For the text-containing cell, return its midpoint in [X, Y] coordinate format. 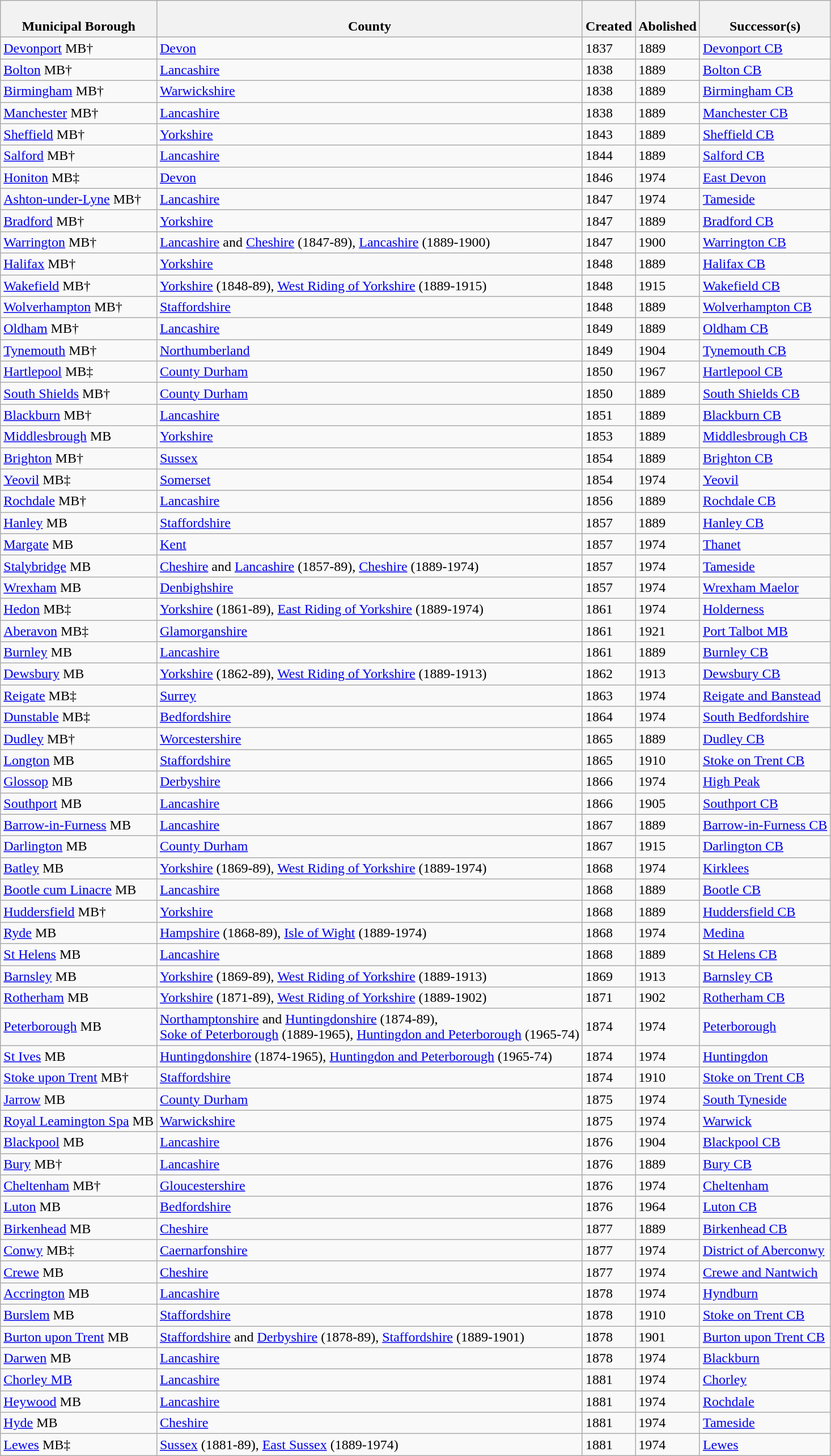
Stoke upon Trent MB† [79, 1078]
Sheffield CB [765, 134]
Holderness [765, 609]
Cheltenham MB† [79, 1186]
Lewes [765, 1445]
Reigate MB‡ [79, 696]
Rotherham MB [79, 998]
Derbyshire [370, 782]
Wrexham Maelor [765, 587]
Devonport MB† [79, 48]
Burton upon Trent CB [765, 1336]
1902 [668, 998]
Worcestershire [370, 739]
Peterborough [765, 1027]
Sheffield MB† [79, 134]
Darwen MB [79, 1358]
Barnsley CB [765, 976]
Huntingdon [765, 1056]
Huddersfield MB† [79, 911]
Northamptonshire and Huntingdonshire (1874-89),Soke of Peterborough (1889-1965), Huntingdon and Peterborough (1965-74) [370, 1027]
Yorkshire (1862-89), West Riding of Yorkshire (1889-1913) [370, 674]
Blackpool MB [79, 1142]
South Tyneside [765, 1099]
1900 [668, 242]
Sussex (1881-89), East Sussex (1889-1974) [370, 1445]
Middlesbrough CB [765, 437]
Batley MB [79, 868]
Stalybridge MB [79, 566]
Surrey [370, 696]
1856 [609, 501]
Warwick [765, 1121]
South Shields CB [765, 393]
Municipal Borough [79, 19]
Northumberland [370, 350]
Burton upon Trent MB [79, 1336]
Medina [765, 933]
Yorkshire (1869-89), West Riding of Yorkshire (1889-1974) [370, 868]
Longton MB [79, 760]
Ryde MB [79, 933]
Somerset [370, 480]
Brighton MB† [79, 458]
Bradford CB [765, 221]
Hampshire (1868-89), Isle of Wight (1889-1974) [370, 933]
Halifax CB [765, 264]
1871 [609, 998]
Crewe MB [79, 1272]
Warrington CB [765, 242]
Caernarfonshire [370, 1250]
Aberavon MB‡ [79, 631]
Bootle cum Linacre MB [79, 890]
Hyndburn [765, 1293]
Chorley [765, 1380]
Hartlepool CB [765, 372]
Burslem MB [79, 1315]
Wolverhampton CB [765, 307]
Dudley CB [765, 739]
Oldham MB† [79, 329]
Port Talbot MB [765, 631]
Hanley CB [765, 523]
Rochdale [765, 1402]
St Helens MB [79, 954]
Jarrow MB [79, 1099]
1905 [668, 803]
Tynemouth CB [765, 350]
Dewsbury MB [79, 674]
Bradford MB† [79, 221]
Wolverhampton MB† [79, 307]
Barnsley MB [79, 976]
Yorkshire (1848-89), West Riding of Yorkshire (1889-1915) [370, 285]
Lancashire and Cheshire (1847-89), Lancashire (1889-1900) [370, 242]
County [370, 19]
Ashton-under-Lyne MB† [79, 199]
Birmingham CB [765, 91]
Cheltenham [765, 1186]
Middlesbrough MB [79, 437]
Yorkshire (1861-89), East Riding of Yorkshire (1889-1974) [370, 609]
St Helens CB [765, 954]
District of Aberconwy [765, 1250]
Kirklees [765, 868]
Oldham CB [765, 329]
1846 [609, 177]
Accrington MB [79, 1293]
Wrexham MB [79, 587]
Crewe and Nantwich [765, 1272]
1901 [668, 1336]
East Devon [765, 177]
Bury CB [765, 1164]
Wakefield MB† [79, 285]
1863 [609, 696]
Honiton MB‡ [79, 177]
Glossop MB [79, 782]
Birkenhead MB [79, 1229]
Yeovil [765, 480]
Birkenhead CB [765, 1229]
1862 [609, 674]
Devonport CB [765, 48]
Bootle CB [765, 890]
1844 [609, 156]
Brighton CB [765, 458]
Southport CB [765, 803]
Conwy MB‡ [79, 1250]
1921 [668, 631]
Staffordshire and Derbyshire (1878-89), Staffordshire (1889-1901) [370, 1336]
1853 [609, 437]
Cheshire and Lancashire (1857-89), Cheshire (1889-1974) [370, 566]
Blackpool CB [765, 1142]
Barrow-in-Furness MB [79, 825]
Lewes MB‡ [79, 1445]
Salford MB† [79, 156]
Peterborough MB [79, 1027]
Dewsbury CB [765, 674]
Rotherham CB [765, 998]
Rochdale CB [765, 501]
South Shields MB† [79, 393]
Rochdale MB† [79, 501]
Blackburn MB† [79, 415]
Yeovil MB‡ [79, 480]
Created [609, 19]
Wakefield CB [765, 285]
Bolton CB [765, 70]
Reigate and Banstead [765, 696]
Dudley MB† [79, 739]
Luton CB [765, 1207]
Yorkshire (1869-89), West Riding of Yorkshire (1889-1913) [370, 976]
Huddersfield CB [765, 911]
Gloucestershire [370, 1186]
Royal Leamington Spa MB [79, 1121]
Manchester MB† [79, 113]
Burnley MB [79, 653]
Salford CB [765, 156]
Luton MB [79, 1207]
Kent [370, 544]
Birmingham MB† [79, 91]
Abolished [668, 19]
St Ives MB [79, 1056]
Margate MB [79, 544]
Chorley MB [79, 1380]
1837 [609, 48]
Thanet [765, 544]
1864 [609, 717]
South Bedfordshire [765, 717]
Bolton MB† [79, 70]
Blackburn [765, 1358]
Darlington CB [765, 846]
Darlington MB [79, 846]
Halifax MB† [79, 264]
1967 [668, 372]
Tynemouth MB† [79, 350]
Successor(s) [765, 19]
Burnley CB [765, 653]
Barrow-in-Furness CB [765, 825]
1851 [609, 415]
1964 [668, 1207]
Manchester CB [765, 113]
1843 [609, 134]
High Peak [765, 782]
Blackburn CB [765, 415]
Hanley MB [79, 523]
Hartlepool MB‡ [79, 372]
Hedon MB‡ [79, 609]
Dunstable MB‡ [79, 717]
1869 [609, 976]
Heywood MB [79, 1402]
Southport MB [79, 803]
Huntingdonshire (1874-1965), Huntingdon and Peterborough (1965-74) [370, 1056]
Hyde MB [79, 1423]
Warrington MB† [79, 242]
Denbighshire [370, 587]
Yorkshire (1871-89), West Riding of Yorkshire (1889-1902) [370, 998]
Glamorganshire [370, 631]
Sussex [370, 458]
Bury MB† [79, 1164]
